Detect which cell encompasses the target text, then output its [X, Y] center coordinate. 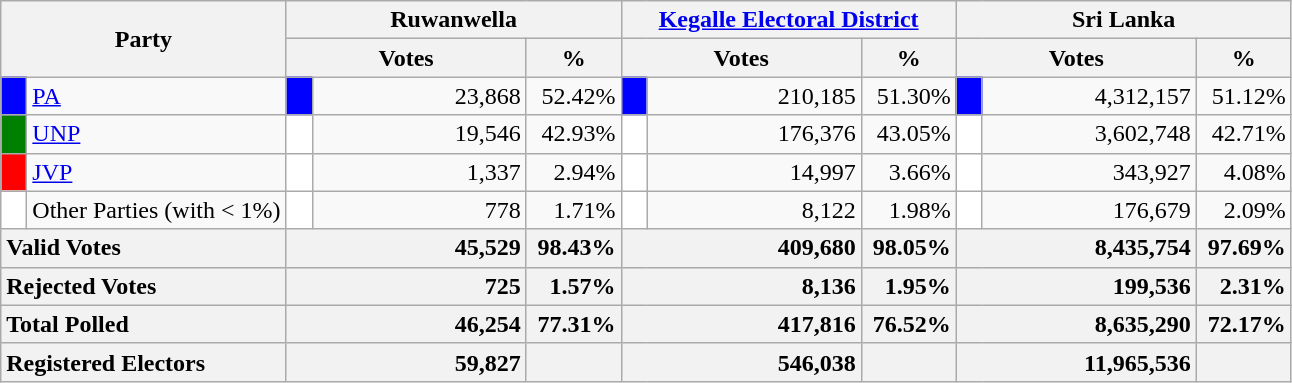
52.42% [574, 96]
42.93% [574, 134]
97.69% [1244, 248]
98.05% [908, 248]
546,038 [741, 362]
72.17% [1244, 324]
51.12% [1244, 96]
4.08% [1244, 172]
77.31% [574, 324]
8,136 [741, 286]
2.94% [574, 172]
45,529 [406, 248]
1.98% [908, 210]
4,312,157 [1089, 96]
43.05% [908, 134]
Ruwanwella [454, 20]
Total Polled [144, 324]
Sri Lanka [1124, 20]
51.30% [908, 96]
42.71% [1244, 134]
8,122 [754, 210]
176,376 [754, 134]
1,337 [419, 172]
14,997 [754, 172]
98.43% [574, 248]
Party [144, 39]
409,680 [741, 248]
8,435,754 [1076, 248]
210,185 [754, 96]
46,254 [406, 324]
725 [406, 286]
343,927 [1089, 172]
3.66% [908, 172]
199,536 [1076, 286]
2.31% [1244, 286]
1.57% [574, 286]
8,635,290 [1076, 324]
76.52% [908, 324]
1.95% [908, 286]
19,546 [419, 134]
Kegalle Electoral District [788, 20]
UNP [156, 134]
Rejected Votes [144, 286]
Registered Electors [144, 362]
3,602,748 [1089, 134]
JVP [156, 172]
417,816 [741, 324]
Valid Votes [144, 248]
59,827 [406, 362]
778 [419, 210]
11,965,536 [1076, 362]
PA [156, 96]
176,679 [1089, 210]
23,868 [419, 96]
Other Parties (with < 1%) [156, 210]
2.09% [1244, 210]
1.71% [574, 210]
